Identify which cell holds the provided text, then report its (x, y) central coordinate. 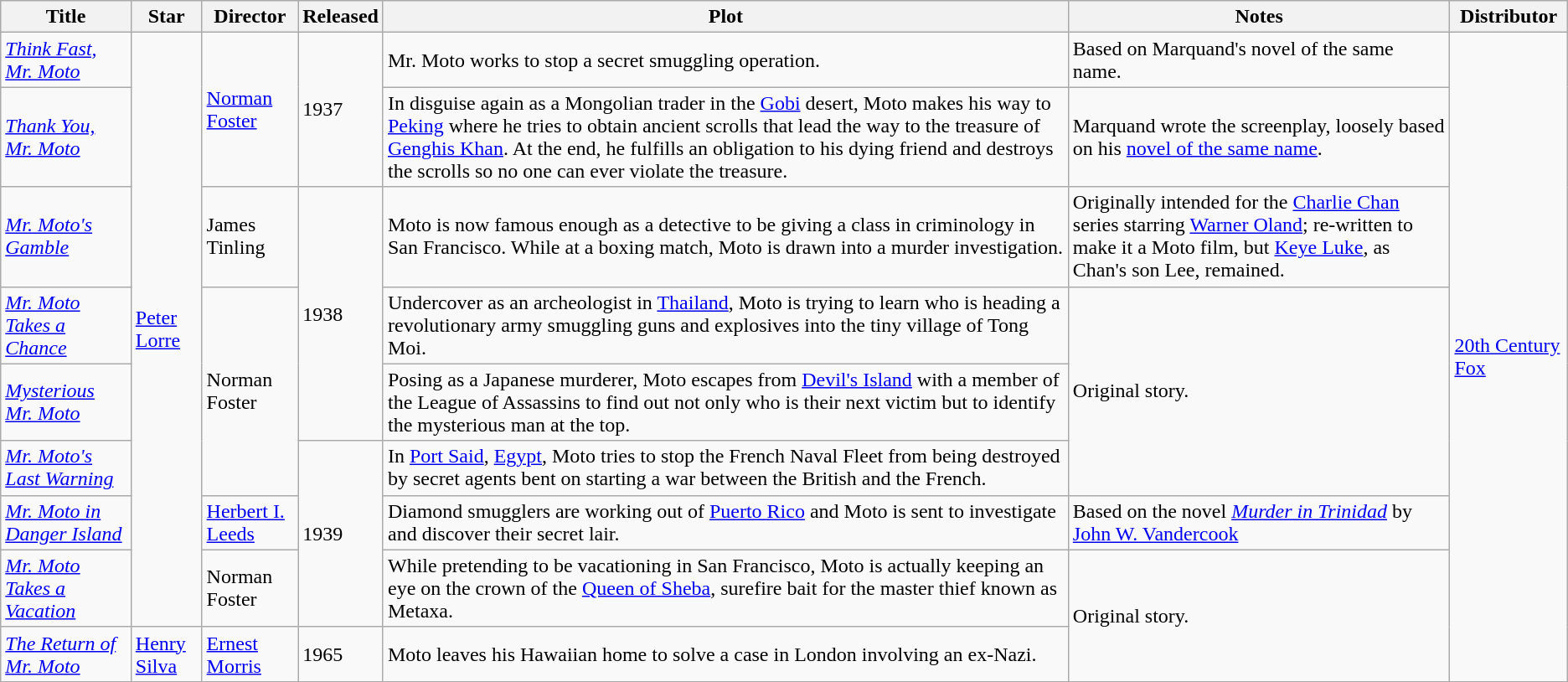
Mr. Moto in Danger Island (66, 523)
Title (66, 17)
The Return of Mr. Moto (66, 654)
Distributor (1509, 17)
Plot (725, 17)
Marquand wrote the screenplay, loosely based on his novel of the same name. (1259, 137)
Think Fast, Mr. Moto (66, 60)
20th Century Fox (1509, 357)
Released (341, 17)
Henry Silva (166, 654)
Herbert I. Leeds (250, 523)
1965 (341, 654)
Mr. Moto Takes a Chance (66, 325)
Mr. Moto works to stop a secret smuggling operation. (725, 60)
Diamond smugglers are working out of Puerto Rico and Moto is sent to investigate and discover their secret lair. (725, 523)
Originally intended for the Charlie Chan series starring Warner Oland; re-written to make it a Moto film, but Keye Luke, as Chan's son Lee, remained. (1259, 236)
Notes (1259, 17)
Director (250, 17)
Based on Marquand's novel of the same name. (1259, 60)
Peter Lorre (166, 330)
Moto leaves his Hawaiian home to solve a case in London involving an ex-Nazi. (725, 654)
Mr. Moto Takes a Vacation (66, 588)
Ernest Morris (250, 654)
Mysterious Mr. Moto (66, 402)
Mr. Moto's Last Warning (66, 468)
1938 (341, 313)
Star (166, 17)
1939 (341, 534)
James Tinling (250, 236)
Thank You, Mr. Moto (66, 137)
1937 (341, 110)
Mr. Moto's Gamble (66, 236)
Based on the novel Murder in Trinidad by John W. Vandercook (1259, 523)
